Locate the cell with the specified text and output its (X, Y) center coordinate. 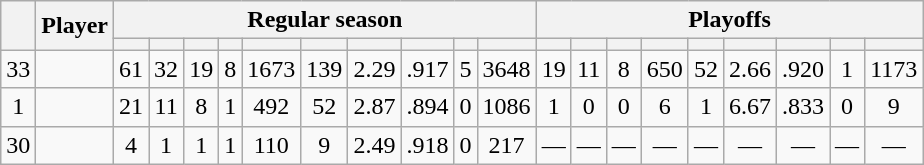
5 (466, 69)
.894 (428, 107)
6.67 (750, 107)
2.29 (374, 69)
33 (18, 69)
2.49 (374, 145)
.833 (804, 107)
492 (272, 107)
.920 (804, 69)
650 (664, 69)
21 (132, 107)
4 (132, 145)
1086 (506, 107)
Playoffs (730, 20)
.917 (428, 69)
Player (75, 26)
139 (324, 69)
32 (166, 69)
3648 (506, 69)
110 (272, 145)
Regular season (326, 20)
30 (18, 145)
.918 (428, 145)
6 (664, 107)
61 (132, 69)
1673 (272, 69)
1173 (894, 69)
217 (506, 145)
2.87 (374, 107)
2.66 (750, 69)
